Scan for the cell matching the given text and deliver its (x, y) coordinate at center. 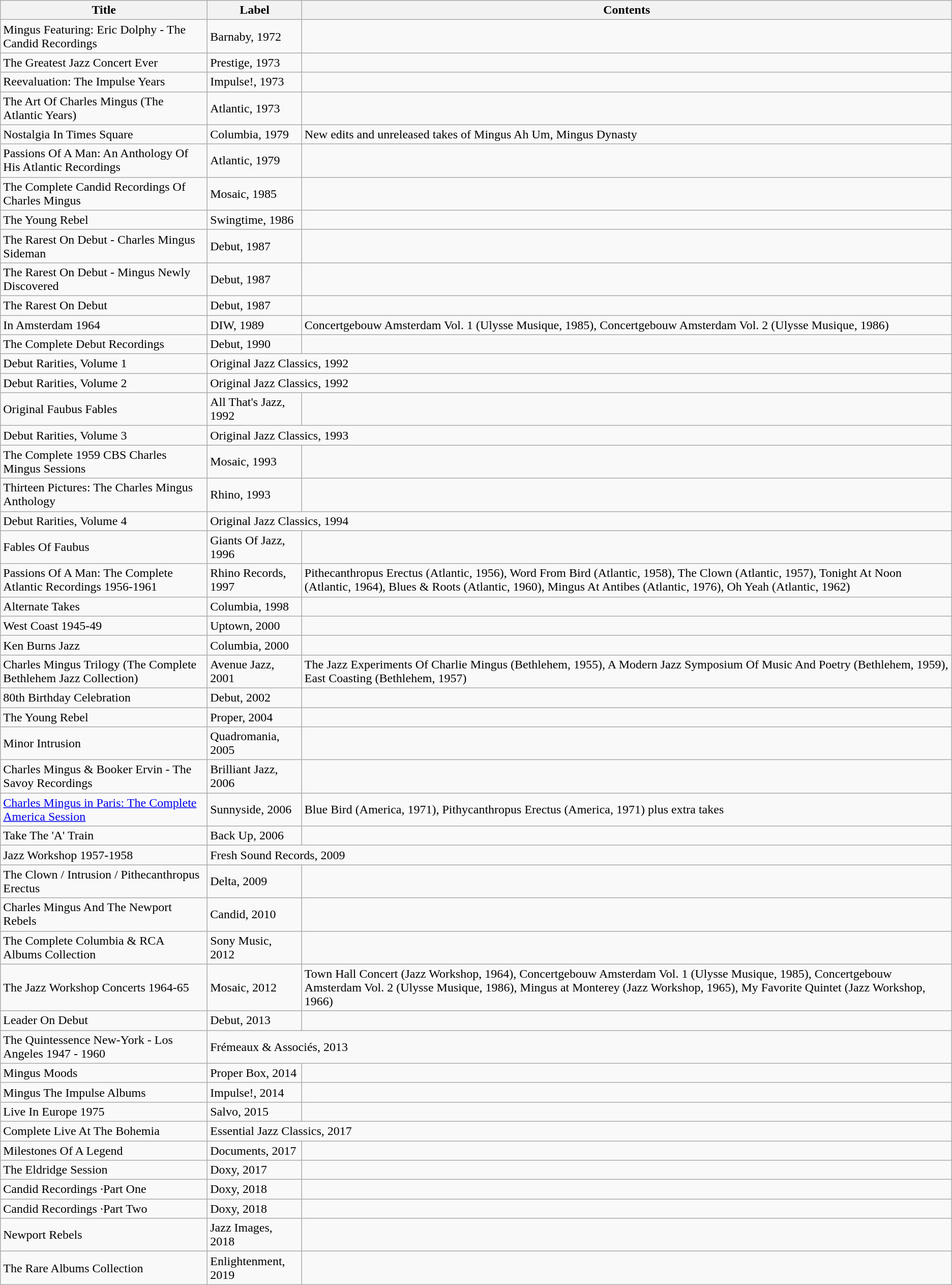
Columbia, 2000 (255, 645)
Atlantic, 1973 (255, 108)
The Complete Columbia & RCA Albums Collection (104, 947)
Documents, 2017 (255, 1150)
Mosaic, 1985 (255, 193)
Doxy, 2017 (255, 1170)
Reevaluation: The Impulse Years (104, 82)
Jazz Images, 2018 (255, 1235)
Mosaic, 2012 (255, 987)
The Clown / Intrusion / Pithecanthropus Erectus (104, 881)
Avenue Jazz, 2001 (255, 671)
Ken Burns Jazz (104, 645)
Candid Recordings ·Part One (104, 1189)
The Complete 1959 CBS Charles Mingus Sessions (104, 462)
Quadromania, 2005 (255, 744)
Label (255, 10)
Debut Rarities, Volume 4 (104, 521)
Atlantic, 1979 (255, 161)
80th Birthday Celebration (104, 697)
The Greatest Jazz Concert Ever (104, 63)
West Coast 1945-49 (104, 626)
Complete Live At The Bohemia (104, 1131)
Original Jazz Classics, 1994 (580, 521)
New edits and unreleased takes of Mingus Ah Um, Mingus Dynasty (627, 134)
Original Faubus Fables (104, 409)
Columbia, 1998 (255, 606)
Debut Rarities, Volume 2 (104, 383)
The Complete Debut Recordings (104, 344)
Impulse!, 1973 (255, 82)
Debut, 1990 (255, 344)
Candid Recordings ·Part Two (104, 1209)
Frémeaux & Associés, 2013 (580, 1047)
Charles Mingus Trilogy (The Complete Bethlehem Jazz Collection) (104, 671)
Prestige, 1973 (255, 63)
Alternate Takes (104, 606)
Salvo, 2015 (255, 1112)
Passions Of A Man: An Anthology Of His Atlantic Recordings (104, 161)
Delta, 2009 (255, 881)
Passions Of A Man: The Complete Atlantic Recordings 1956-1961 (104, 580)
The Rarest On Debut - Mingus Newly Discovered (104, 279)
Contents (627, 10)
Barnaby, 1972 (255, 37)
The Rare Albums Collection (104, 1268)
In Amsterdam 1964 (104, 325)
Jazz Workshop 1957-1958 (104, 855)
Debut, 2013 (255, 1020)
Giants Of Jazz, 1996 (255, 547)
Rhino Records, 1997 (255, 580)
The Art Of Charles Mingus (The Atlantic Years) (104, 108)
Mingus Moods (104, 1073)
Proper Box, 2014 (255, 1073)
Live In Europe 1975 (104, 1112)
Enlightenment, 2019 (255, 1268)
Debut, 2002 (255, 697)
The Complete Candid Recordings Of Charles Mingus (104, 193)
Back Up, 2006 (255, 836)
Debut Rarities, Volume 1 (104, 364)
The Quintessence New-York - Los Angeles 1947 - 1960 (104, 1047)
Debut Rarities, Volume 3 (104, 435)
The Eldridge Session (104, 1170)
Charles Mingus in Paris: The Complete America Session (104, 810)
Title (104, 10)
Nostalgia In Times Square (104, 134)
Newport Rebels (104, 1235)
DIW, 1989 (255, 325)
Minor Intrusion (104, 744)
Proper, 2004 (255, 717)
Thirteen Pictures: The Charles Mingus Anthology (104, 494)
Charles Mingus & Booker Ervin - The Savoy Recordings (104, 776)
The Jazz Workshop Concerts 1964-65 (104, 987)
Fresh Sound Records, 2009 (580, 855)
Fables Of Faubus (104, 547)
Sony Music, 2012 (255, 947)
Concertgebouw Amsterdam Vol. 1 (Ulysse Musique, 1985), Concertgebouw Amsterdam Vol. 2 (Ulysse Musique, 1986) (627, 325)
Mingus The Impulse Albums (104, 1092)
Essential Jazz Classics, 2017 (580, 1131)
The Rarest On Debut (104, 305)
Milestones Of A Legend (104, 1150)
Blue Bird (America, 1971), Pithycanthropus Erectus (America, 1971) plus extra takes (627, 810)
Original Jazz Classics, 1993 (580, 435)
Leader On Debut (104, 1020)
Brilliant Jazz, 2006 (255, 776)
Take The 'A' Train (104, 836)
Sunnyside, 2006 (255, 810)
Uptown, 2000 (255, 626)
Mosaic, 1993 (255, 462)
Columbia, 1979 (255, 134)
Charles Mingus And The Newport Rebels (104, 915)
Impulse!, 2014 (255, 1092)
The Rarest On Debut - Charles Mingus Sideman (104, 246)
Candid, 2010 (255, 915)
Swingtime, 1986 (255, 220)
Mingus Featuring: Eric Dolphy - The Candid Recordings (104, 37)
All That's Jazz, 1992 (255, 409)
Rhino, 1993 (255, 494)
